From the cell containing the given text, extract its center point as (x, y) coordinate. 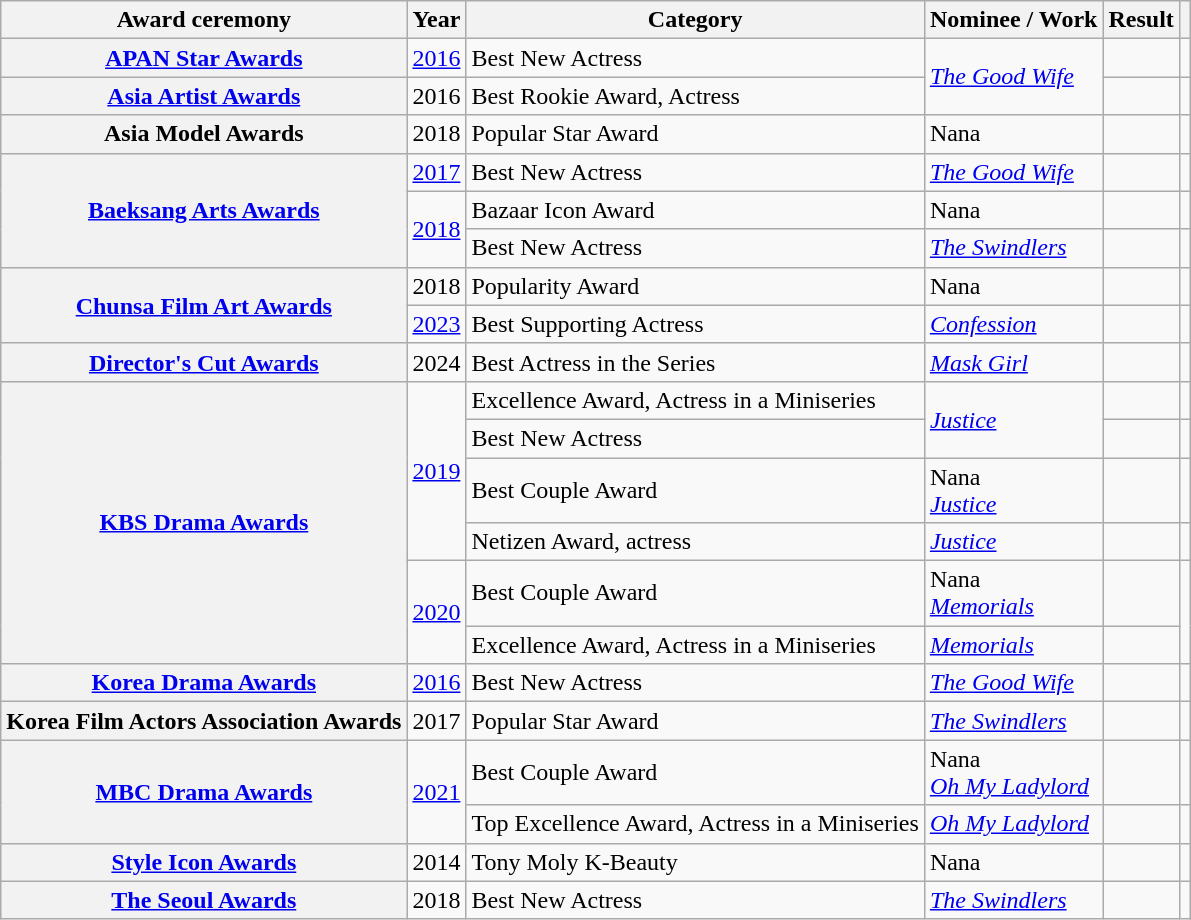
Top Excellence Award, Actress in a Miniseries (695, 824)
MBC Drama Awards (204, 792)
Memorials (1014, 645)
The Seoul Awards (204, 900)
Mask Girl (1014, 362)
Year (436, 20)
Asia Artist Awards (204, 96)
2019 (436, 470)
2024 (436, 362)
Director's Cut Awards (204, 362)
Chunsa Film Art Awards (204, 305)
Popularity Award (695, 286)
Best Actress in the Series (695, 362)
Netizen Award, actress (695, 542)
Asia Model Awards (204, 134)
Nana Oh My Ladylord (1014, 772)
Tony Moly K-Beauty (695, 862)
2021 (436, 792)
Nana Justice (1014, 490)
Best Rookie Award, Actress (695, 96)
APAN Star Awards (204, 58)
Baeksang Arts Awards (204, 210)
Bazaar Icon Award (695, 210)
Oh My Ladylord (1014, 824)
2023 (436, 324)
Nominee / Work (1014, 20)
Korea Drama Awards (204, 683)
Nana Memorials (1014, 594)
Confession (1014, 324)
Style Icon Awards (204, 862)
Category (695, 20)
Award ceremony (204, 20)
2014 (436, 862)
Result (1141, 20)
2020 (436, 612)
KBS Drama Awards (204, 522)
Best Supporting Actress (695, 324)
Korea Film Actors Association Awards (204, 721)
